From the cell containing the given text, extract its center point as [x, y] coordinate. 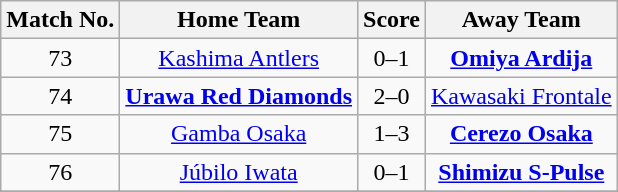
Kashima Antlers [239, 58]
Shimizu S-Pulse [521, 172]
75 [60, 134]
1–3 [392, 134]
Urawa Red Diamonds [239, 96]
Score [392, 20]
74 [60, 96]
Match No. [60, 20]
73 [60, 58]
Kawasaki Frontale [521, 96]
Gamba Osaka [239, 134]
Júbilo Iwata [239, 172]
76 [60, 172]
Cerezo Osaka [521, 134]
2–0 [392, 96]
Home Team [239, 20]
Omiya Ardija [521, 58]
Away Team [521, 20]
